Return (X, Y) of the center of cell containing provided text 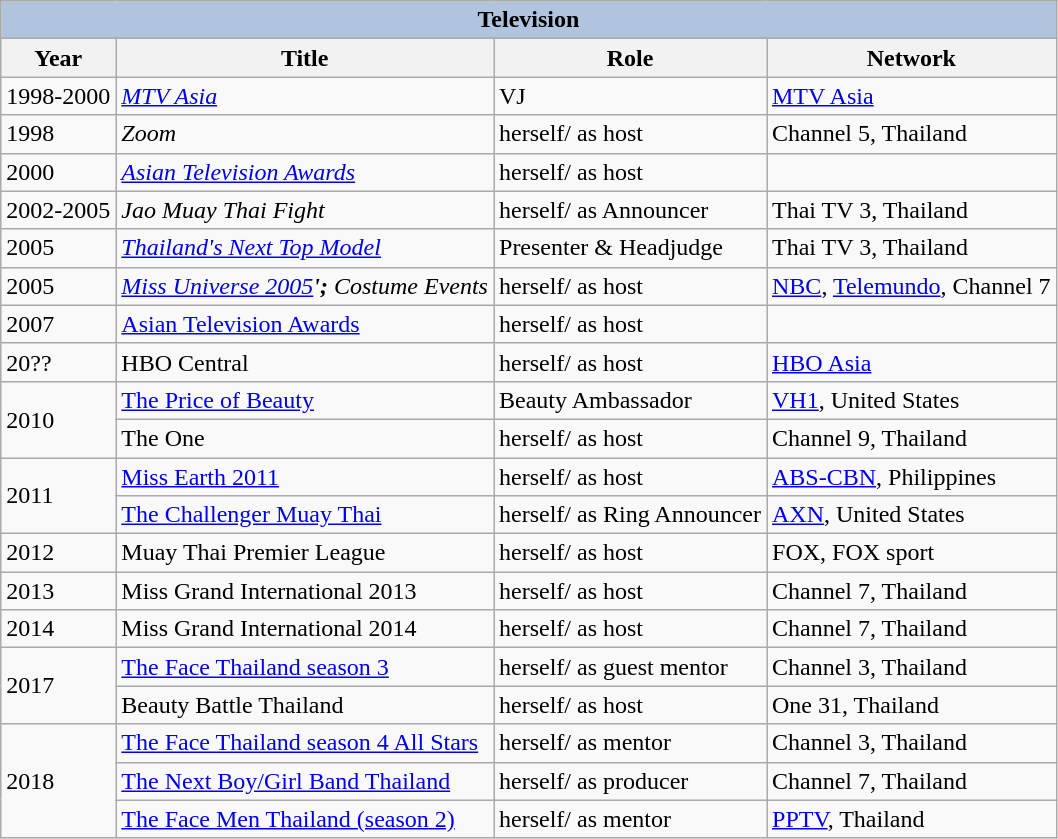
1998-2000 (58, 96)
The Price of Beauty (305, 400)
Channel 9, Thailand (911, 438)
Thailand's Next Top Model (305, 248)
The Face Men Thailand (season 2) (305, 819)
herself/ as Ring Announcer (630, 515)
HBO Asia (911, 362)
Year (58, 58)
One 31, Thailand (911, 705)
Zoom (305, 134)
Miss Universe 2005'; Costume Events (305, 286)
Jao Muay Thai Fight (305, 210)
2000 (58, 172)
2002-2005 (58, 210)
2017 (58, 686)
herself/ as Announcer (630, 210)
Presenter & Headjudge (630, 248)
Network (911, 58)
1998 (58, 134)
2007 (58, 324)
herself/ as guest mentor (630, 667)
2014 (58, 629)
2012 (58, 553)
Beauty Battle Thailand (305, 705)
Muay Thai Premier League (305, 553)
Title (305, 58)
2011 (58, 496)
AXN, United States (911, 515)
2018 (58, 781)
Miss Earth 2011 (305, 477)
herself/ as producer (630, 781)
Beauty Ambassador (630, 400)
HBO Central (305, 362)
The One (305, 438)
NBC, Telemundo, Channel 7 (911, 286)
Television (528, 20)
Miss Grand International 2014 (305, 629)
2010 (58, 419)
Role (630, 58)
The Next Boy/Girl Band Thailand (305, 781)
FOX, FOX sport (911, 553)
The Challenger Muay Thai (305, 515)
Channel 5, Thailand (911, 134)
PPTV, Thailand (911, 819)
The Face Thailand season 3 (305, 667)
ABS-CBN, Philippines (911, 477)
Miss Grand International 2013 (305, 591)
VJ (630, 96)
VH1, United States (911, 400)
The Face Thailand season 4 All Stars (305, 743)
20?? (58, 362)
2013 (58, 591)
